Determine the (X, Y) coordinate at the center of the cell enclosing the given text.  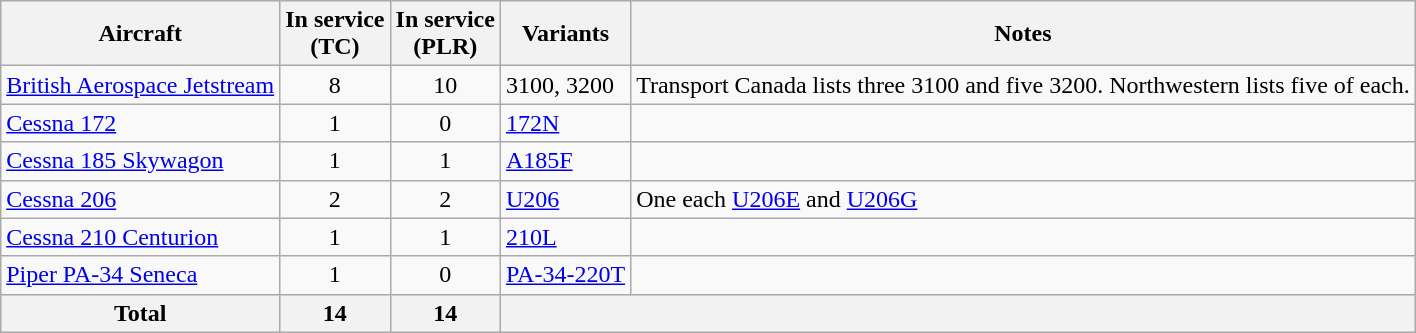
3100, 3200 (565, 85)
U206 (565, 199)
Cessna 172 (140, 123)
Cessna 206 (140, 199)
In service (PLR) (445, 34)
Aircraft (140, 34)
Cessna 210 Centurion (140, 237)
10 (445, 85)
Variants (565, 34)
One each U206E and U206G (1024, 199)
8 (335, 85)
Cessna 185 Skywagon (140, 161)
Transport Canada lists three 3100 and five 3200. Northwestern lists five of each. (1024, 85)
Notes (1024, 34)
PA-34-220T (565, 275)
In service (TC) (335, 34)
Piper PA-34 Seneca (140, 275)
A185F (565, 161)
British Aerospace Jetstream (140, 85)
Total (140, 313)
210L (565, 237)
172N (565, 123)
